Detect which cell encompasses the target text, then output its (X, Y) center coordinate. 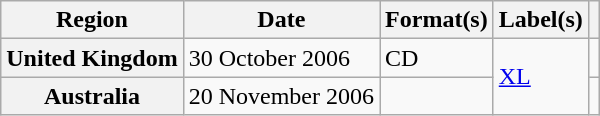
XL (540, 77)
Date (281, 20)
Australia (92, 96)
Region (92, 20)
Label(s) (540, 20)
United Kingdom (92, 58)
30 October 2006 (281, 58)
CD (437, 58)
Format(s) (437, 20)
20 November 2006 (281, 96)
